Identify which cell holds the provided text, then report its (x, y) central coordinate. 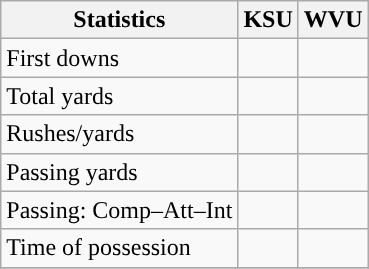
Total yards (120, 96)
WVU (333, 20)
First downs (120, 58)
Passing yards (120, 172)
KSU (268, 20)
Rushes/yards (120, 134)
Statistics (120, 20)
Passing: Comp–Att–Int (120, 210)
Time of possession (120, 248)
